Extract the (x, y) coordinate from the center of the cell holding the provided text.  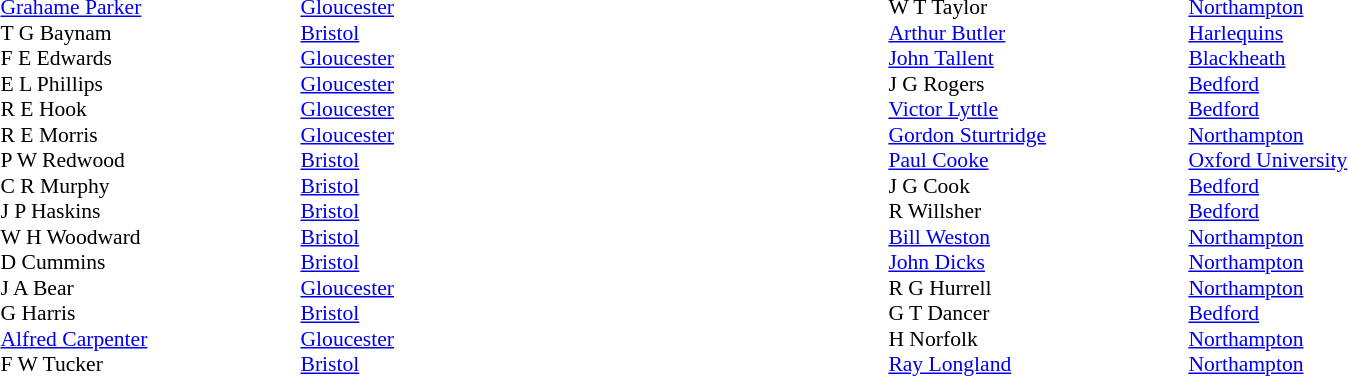
Oxford University (1268, 161)
Victor Lyttle (1038, 109)
C R Murphy (150, 186)
W H Woodward (150, 237)
R Willsher (1038, 211)
R E Hook (150, 109)
F E Edwards (150, 59)
R E Morris (150, 135)
Blackheath (1268, 59)
J P Haskins (150, 211)
G Harris (150, 313)
Gordon Sturtridge (1038, 135)
John Dicks (1038, 263)
P W Redwood (150, 161)
J A Bear (150, 288)
J G Cook (1038, 186)
Bill Weston (1038, 237)
J G Rogers (1038, 84)
D Cummins (150, 263)
E L Phillips (150, 84)
R G Hurrell (1038, 288)
H Norfolk (1038, 339)
Paul Cooke (1038, 161)
Alfred Carpenter (150, 339)
Harlequins (1268, 33)
T G Baynam (150, 33)
G T Dancer (1038, 313)
John Tallent (1038, 59)
Arthur Butler (1038, 33)
